Output the [x, y] coordinate of the center of the cell containing the given text.  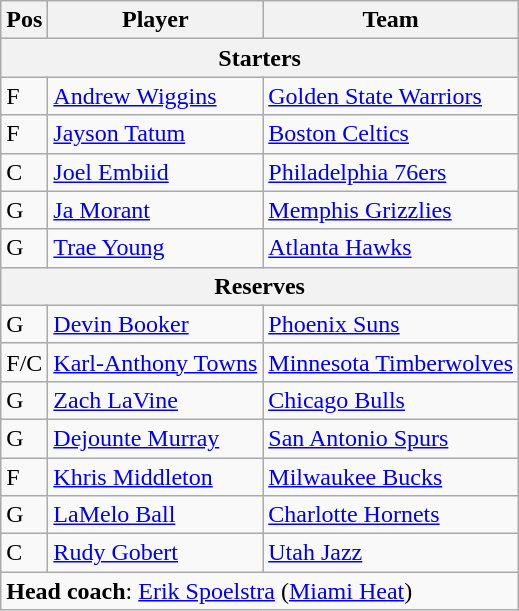
Dejounte Murray [156, 438]
Trae Young [156, 248]
Golden State Warriors [391, 96]
F/C [24, 362]
Chicago Bulls [391, 400]
Philadelphia 76ers [391, 172]
Pos [24, 20]
Milwaukee Bucks [391, 477]
Karl-Anthony Towns [156, 362]
Ja Morant [156, 210]
Boston Celtics [391, 134]
Phoenix Suns [391, 324]
Minnesota Timberwolves [391, 362]
Reserves [260, 286]
LaMelo Ball [156, 515]
Andrew Wiggins [156, 96]
Utah Jazz [391, 553]
Zach LaVine [156, 400]
Head coach: Erik Spoelstra (Miami Heat) [260, 591]
Starters [260, 58]
Charlotte Hornets [391, 515]
Jayson Tatum [156, 134]
Devin Booker [156, 324]
Memphis Grizzlies [391, 210]
Khris Middleton [156, 477]
Joel Embiid [156, 172]
Rudy Gobert [156, 553]
Atlanta Hawks [391, 248]
Player [156, 20]
San Antonio Spurs [391, 438]
Team [391, 20]
